Provide the (x, y) coordinate of the cell's center where the given text is located.  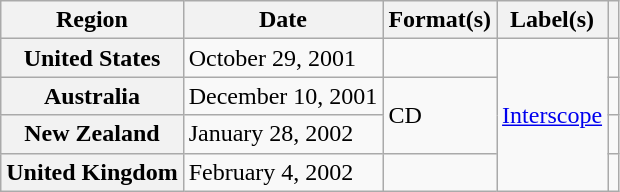
New Zealand (92, 134)
CD (440, 115)
January 28, 2002 (283, 134)
October 29, 2001 (283, 58)
Date (283, 20)
Region (92, 20)
Interscope (552, 115)
February 4, 2002 (283, 172)
December 10, 2001 (283, 96)
Australia (92, 96)
United States (92, 58)
United Kingdom (92, 172)
Label(s) (552, 20)
Format(s) (440, 20)
